Return (X, Y) of the center of cell containing provided text 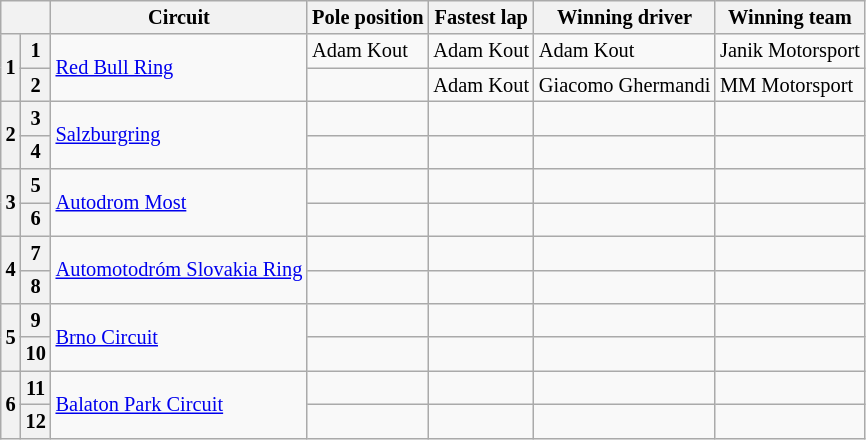
Balaton Park Circuit (180, 404)
12 (36, 421)
11 (36, 388)
Brno Circuit (180, 336)
Pole position (368, 17)
9 (36, 320)
Fastest lap (482, 17)
Giacomo Ghermandi (624, 85)
MM Motorsport (790, 85)
Autodrom Most (180, 202)
10 (36, 354)
Janik Motorsport (790, 51)
Winning team (790, 17)
Salzburgring (180, 134)
Automotodróm Slovakia Ring (180, 270)
Red Bull Ring (180, 68)
Circuit (180, 17)
Winning driver (624, 17)
7 (36, 253)
8 (36, 287)
